Return [X, Y] of the center of cell containing provided text 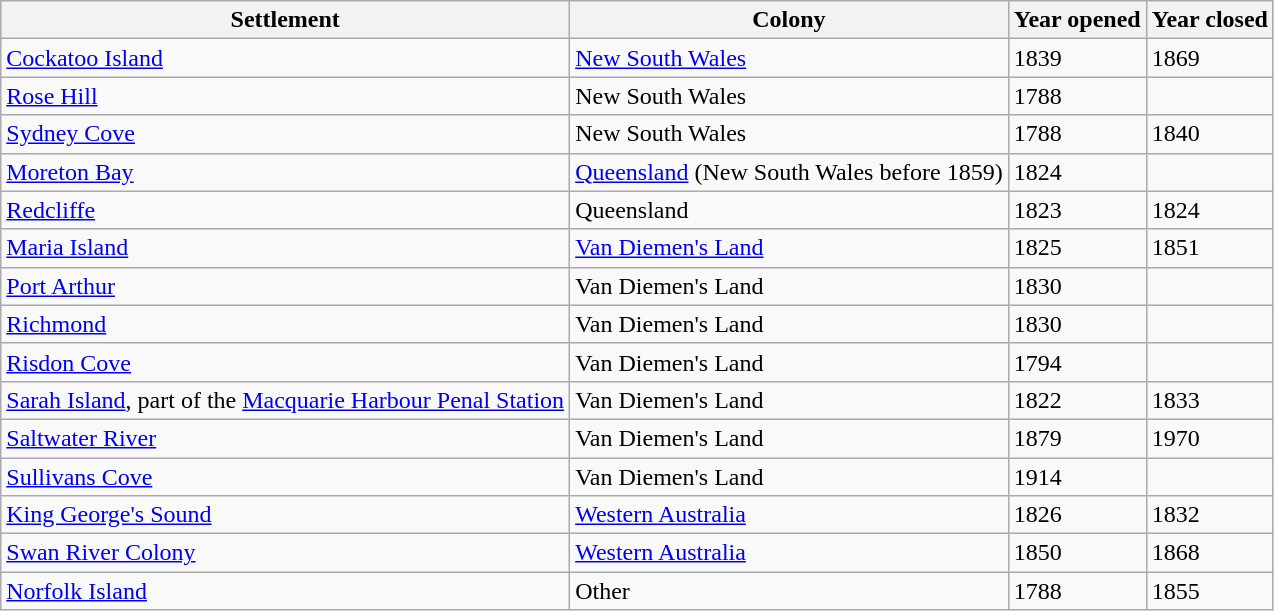
1839 [1077, 58]
1822 [1077, 400]
Redcliffe [286, 210]
1840 [1210, 134]
1879 [1077, 438]
Risdon Cove [286, 362]
1825 [1077, 248]
1832 [1210, 515]
1850 [1077, 553]
Cockatoo Island [286, 58]
1855 [1210, 591]
Settlement [286, 20]
1826 [1077, 515]
Queensland [790, 210]
1794 [1077, 362]
Sydney Cove [286, 134]
Moreton Bay [286, 172]
Rose Hill [286, 96]
Sullivans Cove [286, 477]
1833 [1210, 400]
Other [790, 591]
Saltwater River [286, 438]
1869 [1210, 58]
1914 [1077, 477]
Maria Island [286, 248]
Swan River Colony [286, 553]
King George's Sound [286, 515]
Norfolk Island [286, 591]
1868 [1210, 553]
Year opened [1077, 20]
1970 [1210, 438]
Queensland (New South Wales before 1859) [790, 172]
Richmond [286, 324]
Colony [790, 20]
1823 [1077, 210]
1851 [1210, 248]
Port Arthur [286, 286]
Sarah Island, part of the Macquarie Harbour Penal Station [286, 400]
Year closed [1210, 20]
